From the cell containing the given text, extract its center point as (X, Y) coordinate. 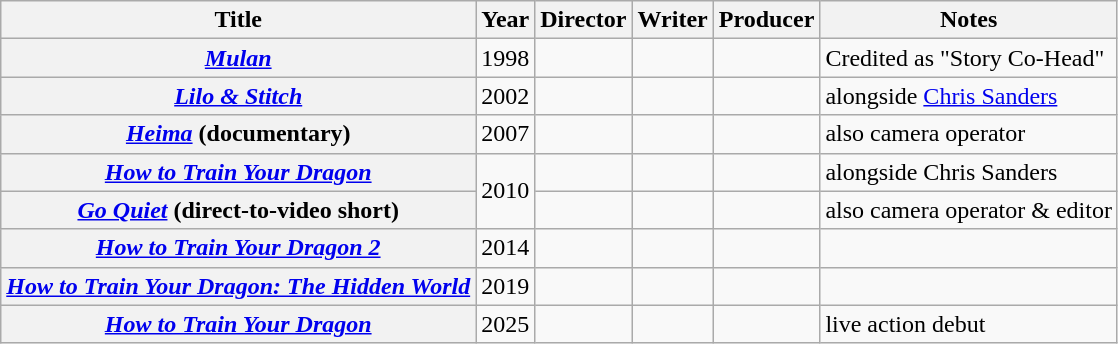
2019 (506, 286)
2025 (506, 324)
How to Train Your Dragon 2 (238, 248)
Notes (969, 20)
2002 (506, 96)
live action debut (969, 324)
2007 (506, 134)
Producer (766, 20)
2010 (506, 191)
Heima (documentary) (238, 134)
Go Quiet (direct-to-video short) (238, 210)
How to Train Your Dragon: The Hidden World (238, 286)
Credited as "Story Co-Head" (969, 58)
also camera operator & editor (969, 210)
Mulan (238, 58)
Director (584, 20)
Year (506, 20)
Title (238, 20)
Lilo & Stitch (238, 96)
also camera operator (969, 134)
2014 (506, 248)
1998 (506, 58)
Writer (672, 20)
